Search for the cell housing the specified text and yield its [x, y] center coordinate. 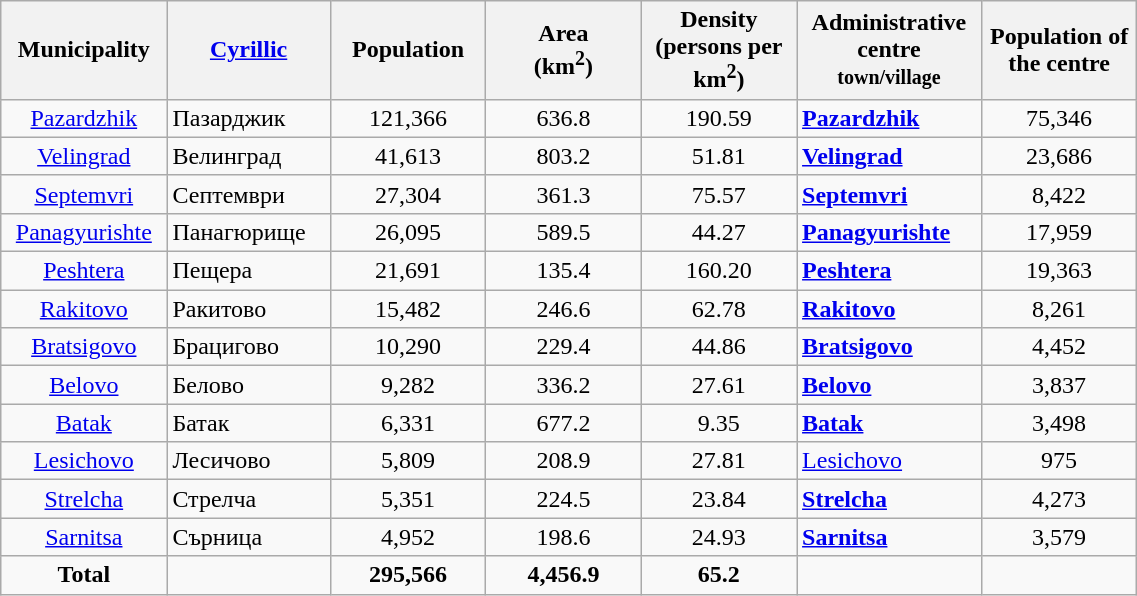
5,351 [408, 499]
9.35 [718, 423]
5,809 [408, 461]
Пещера [248, 271]
Брацигово [248, 347]
Ракитово [248, 309]
Батак [248, 423]
121,366 [408, 118]
190.59 [718, 118]
27.81 [718, 461]
208.9 [564, 461]
4,456.9 [564, 575]
Велинград [248, 156]
62.78 [718, 309]
246.6 [564, 309]
Population of the centre [1058, 50]
Панагюрище [248, 232]
9,282 [408, 385]
19,363 [1058, 271]
26,095 [408, 232]
198.6 [564, 537]
23.84 [718, 499]
Сърница [248, 537]
Population [408, 50]
Лесичово [248, 461]
23,686 [1058, 156]
Density(persons per km2) [718, 50]
17,959 [1058, 232]
44.86 [718, 347]
75,346 [1058, 118]
Area(km2) [564, 50]
Administrative centretown/village [890, 50]
361.3 [564, 194]
51.81 [718, 156]
10,290 [408, 347]
65.2 [718, 575]
15,482 [408, 309]
27.61 [718, 385]
Пазарджик [248, 118]
Белово [248, 385]
Cyrillic [248, 50]
295,566 [408, 575]
336.2 [564, 385]
160.20 [718, 271]
Стрелча [248, 499]
975 [1058, 461]
3,498 [1058, 423]
224.5 [564, 499]
4,273 [1058, 499]
4,452 [1058, 347]
3,837 [1058, 385]
677.2 [564, 423]
3,579 [1058, 537]
Септември [248, 194]
803.2 [564, 156]
135.4 [564, 271]
6,331 [408, 423]
21,691 [408, 271]
Total [84, 575]
44.27 [718, 232]
41,613 [408, 156]
8,422 [1058, 194]
636.8 [564, 118]
589.5 [564, 232]
8,261 [1058, 309]
27,304 [408, 194]
229.4 [564, 347]
4,952 [408, 537]
Municipality [84, 50]
75.57 [718, 194]
24.93 [718, 537]
